Find where the given text appears and provide that cell's center as [x, y] coordinate. 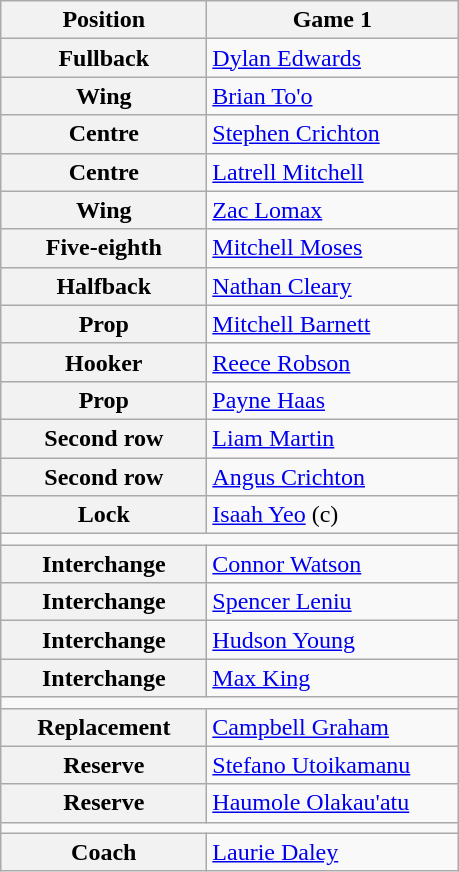
Mitchell Moses [332, 248]
Brian To'o [332, 96]
Game 1 [332, 20]
Payne Haas [332, 400]
Mitchell Barnett [332, 324]
Max King [332, 678]
Isaah Yeo (c) [332, 515]
Hudson Young [332, 640]
Latrell Mitchell [332, 172]
Reece Robson [332, 362]
Liam Martin [332, 438]
Haumole Olakau'atu [332, 803]
Spencer Leniu [332, 602]
Halfback [104, 286]
Connor Watson [332, 564]
Zac Lomax [332, 210]
Lock [104, 515]
Stefano Utoikamanu [332, 765]
Campbell Graham [332, 727]
Nathan Cleary [332, 286]
Fullback [104, 58]
Replacement [104, 727]
Five-eighth [104, 248]
Position [104, 20]
Angus Crichton [332, 477]
Hooker [104, 362]
Coach [104, 852]
Stephen Crichton [332, 134]
Dylan Edwards [332, 58]
Laurie Daley [332, 852]
